Determine the [x, y] coordinate at the center of the cell enclosing the given text.  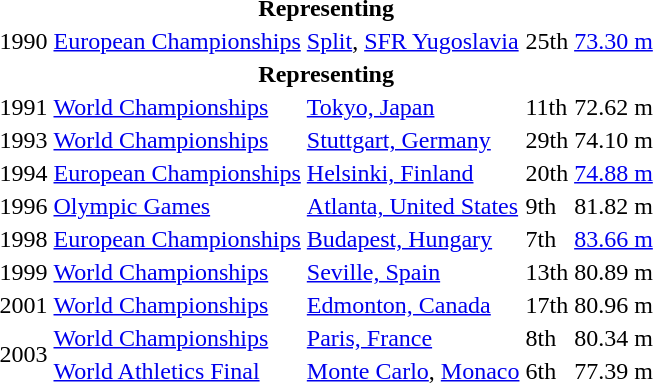
Edmonton, Canada [413, 305]
29th [547, 140]
Helsinki, Finland [413, 173]
Atlanta, United States [413, 206]
20th [547, 173]
17th [547, 305]
Tokyo, Japan [413, 107]
Seville, Spain [413, 272]
25th [547, 41]
8th [547, 338]
Stuttgart, Germany [413, 140]
13th [547, 272]
9th [547, 206]
Split, SFR Yugoslavia [413, 41]
Olympic Games [177, 206]
7th [547, 239]
Budapest, Hungary [413, 239]
Paris, France [413, 338]
11th [547, 107]
